Capture the cell that displays the provided text and extract its [x, y] central coordinate. 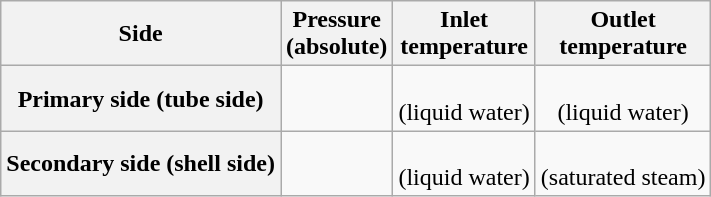
(saturated steam) [623, 164]
Side [141, 34]
Secondary side (shell side) [141, 164]
Inlettemperature [464, 34]
Pressure(absolute) [336, 34]
Outlettemperature [623, 34]
Primary side (tube side) [141, 98]
